Determine the (x, y) coordinate at the center of the cell enclosing the given text.  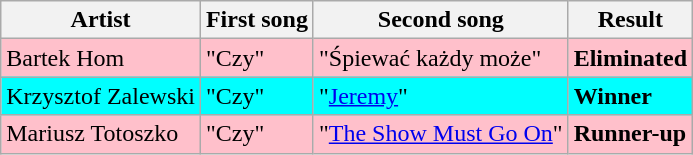
Eliminated (630, 58)
Mariusz Totoszko (101, 134)
Bartek Hom (101, 58)
"Jeremy" (440, 96)
First song (256, 20)
Artist (101, 20)
"The Show Must Go On" (440, 134)
"Śpiewać każdy może" (440, 58)
Runner-up (630, 134)
Second song (440, 20)
Result (630, 20)
Winner (630, 96)
Krzysztof Zalewski (101, 96)
